Return (X, Y) of the center of cell containing provided text 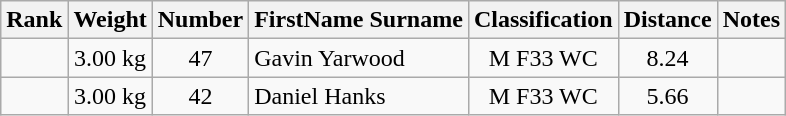
Gavin Yarwood (359, 58)
Number (200, 20)
Rank (34, 20)
Distance (668, 20)
FirstName Surname (359, 20)
42 (200, 96)
Classification (543, 20)
5.66 (668, 96)
47 (200, 58)
Weight (110, 20)
8.24 (668, 58)
Notes (751, 20)
Daniel Hanks (359, 96)
